Identify which cell holds the provided text, then report its (x, y) central coordinate. 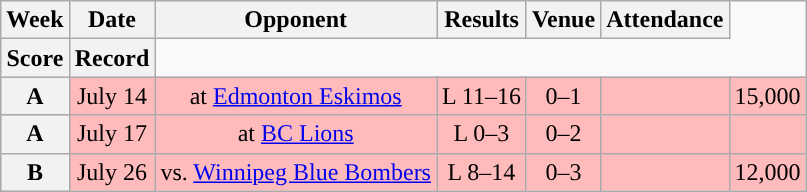
July 17 (112, 134)
12,000 (768, 172)
0–1 (563, 96)
L 11–16 (481, 96)
L 8–14 (481, 172)
Venue (563, 20)
Attendance (665, 20)
Date (112, 20)
Score (35, 58)
July 14 (112, 96)
at BC Lions (296, 134)
Record (112, 58)
L 0–3 (481, 134)
B (35, 172)
0–2 (563, 134)
Week (35, 20)
Results (481, 20)
July 26 (112, 172)
0–3 (563, 172)
at Edmonton Eskimos (296, 96)
Opponent (296, 20)
15,000 (768, 96)
vs. Winnipeg Blue Bombers (296, 172)
